Identify which cell holds the provided text, then report its (X, Y) central coordinate. 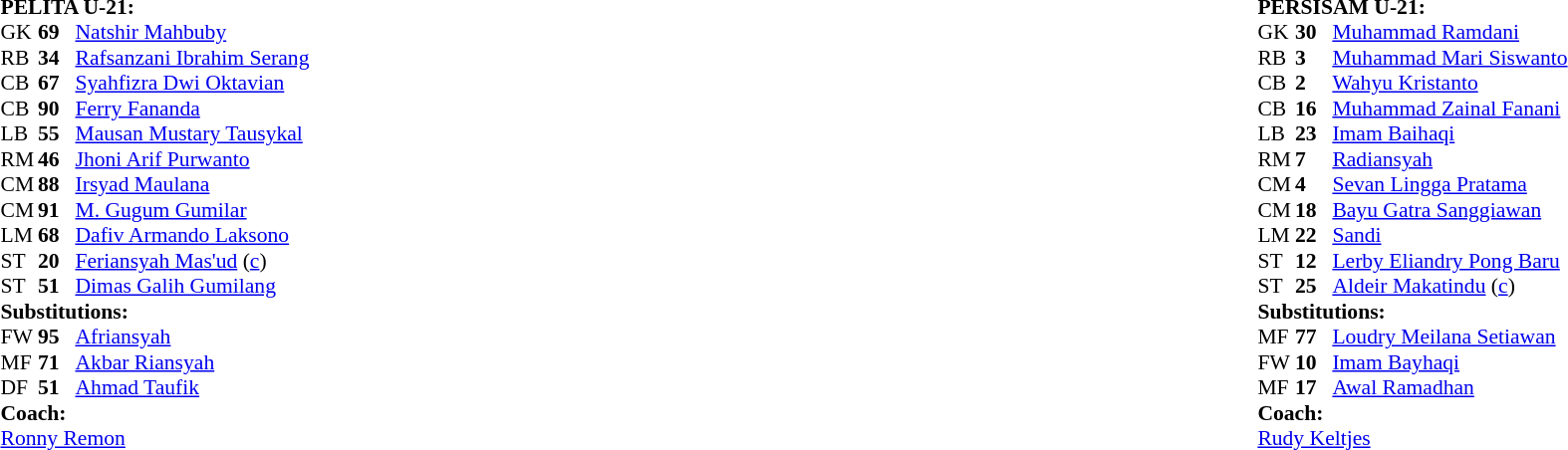
Wahyu Kristanto (1449, 83)
68 (57, 236)
90 (57, 109)
Loudry Meilana Setiawan (1449, 337)
Muhammad Zainal Fanani (1449, 109)
Muhammad Mari Siswanto (1449, 58)
Jhoni Arif Purwanto (193, 159)
DF (19, 387)
34 (57, 58)
95 (57, 337)
71 (57, 362)
25 (1314, 286)
22 (1314, 236)
Muhammad Ramdani (1449, 33)
Dimas Galih Gumilang (193, 286)
Natshir Mahbuby (193, 33)
Mausan Mustary Tausykal (193, 134)
Rafsanzani Ibrahim Serang (193, 58)
88 (57, 184)
Sevan Lingga Pratama (1449, 184)
16 (1314, 109)
17 (1314, 387)
Irsyad Maulana (193, 184)
18 (1314, 210)
Akbar Riansyah (193, 362)
Awal Ramadhan (1449, 387)
30 (1314, 33)
12 (1314, 261)
Ahmad Taufik (193, 387)
Aldeir Makatindu (c) (1449, 286)
55 (57, 134)
Syahfizra Dwi Oktavian (193, 83)
2 (1314, 83)
Radiansyah (1449, 159)
Sandi (1449, 236)
91 (57, 210)
67 (57, 83)
M. Gugum Gumilar (193, 210)
7 (1314, 159)
77 (1314, 337)
20 (57, 261)
69 (57, 33)
Feriansyah Mas'ud (c) (193, 261)
23 (1314, 134)
46 (57, 159)
Ferry Fananda (193, 109)
10 (1314, 362)
Bayu Gatra Sanggiawan (1449, 210)
Afriansyah (193, 337)
4 (1314, 184)
Dafiv Armando Laksono (193, 236)
Lerby Eliandry Pong Baru (1449, 261)
Imam Baihaqi (1449, 134)
3 (1314, 58)
Imam Bayhaqi (1449, 362)
